Provide the [X, Y] coordinate of the cell's center where the given text is located.  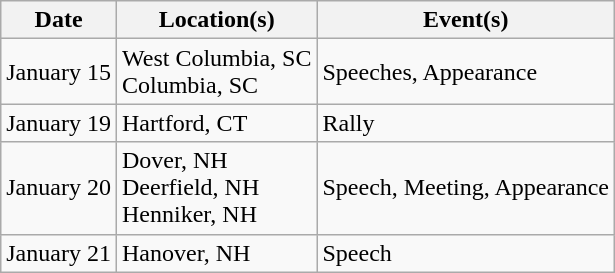
January 20 [59, 188]
Event(s) [466, 20]
Speech [466, 253]
Speeches, Appearance [466, 72]
Rally [466, 123]
Speech, Meeting, Appearance [466, 188]
Hanover, NH [216, 253]
January 19 [59, 123]
January 15 [59, 72]
Location(s) [216, 20]
Hartford, CT [216, 123]
January 21 [59, 253]
West Columbia, SC Columbia, SC [216, 72]
Dover, NH Deerfield, NH Henniker, NH [216, 188]
Date [59, 20]
